Scan for the cell matching the given text and deliver its [X, Y] coordinate at center. 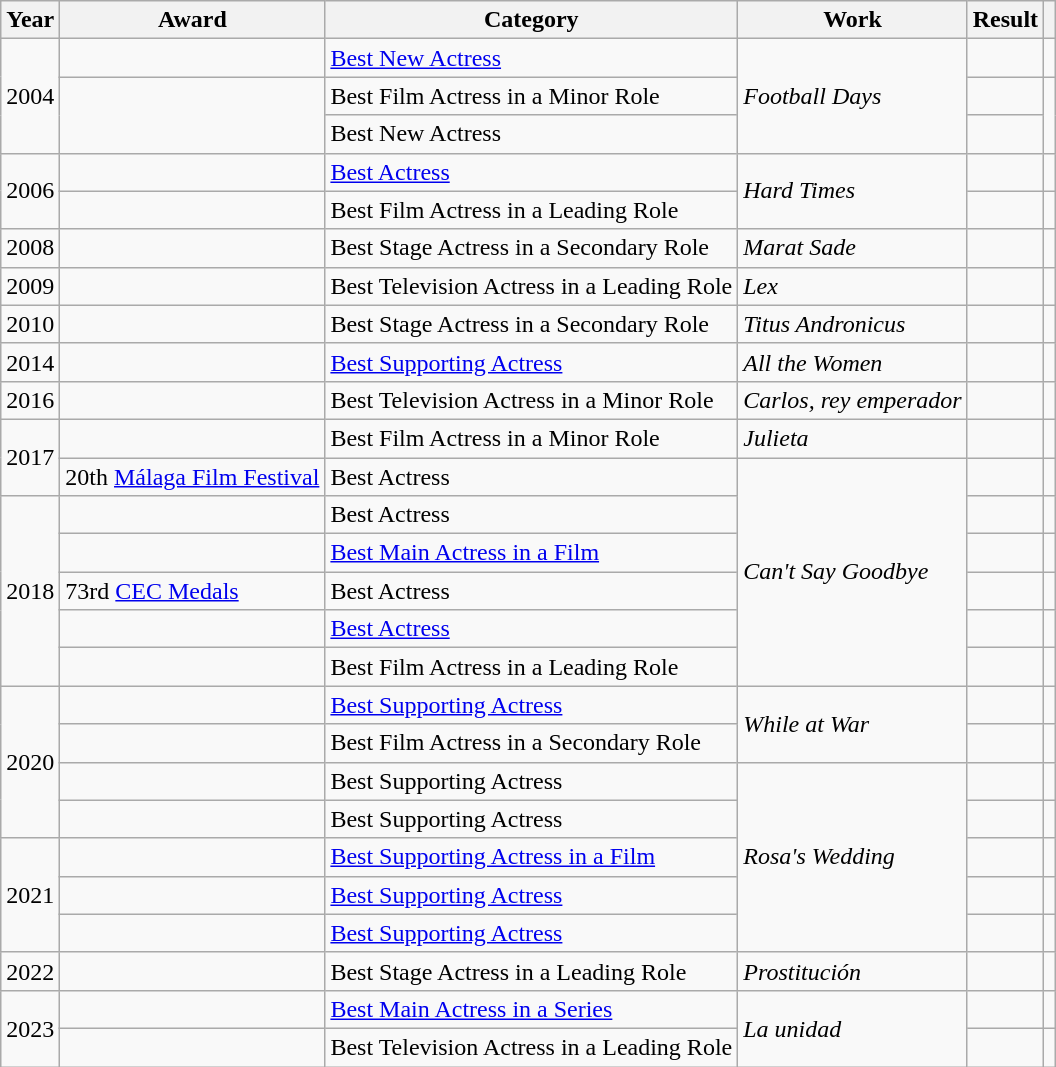
Award [192, 20]
Best Main Actress in a Series [532, 1009]
Lex [853, 286]
2021 [30, 895]
Can't Say Goodbye [853, 572]
2009 [30, 286]
2017 [30, 457]
Year [30, 20]
Hard Times [853, 191]
All the Women [853, 362]
2018 [30, 591]
20th Málaga Film Festival [192, 477]
2008 [30, 248]
Carlos, rey emperador [853, 400]
2004 [30, 96]
While at War [853, 724]
Rosa's Wedding [853, 857]
2016 [30, 400]
La unidad [853, 1028]
Best Television Actress in a Minor Role [532, 400]
Best Stage Actress in a Leading Role [532, 971]
Marat Sade [853, 248]
Work [853, 20]
2020 [30, 762]
Best Film Actress in a Secondary Role [532, 743]
Best Main Actress in a Film [532, 553]
Titus Andronicus [853, 324]
Football Days [853, 96]
73rd CEC Medals [192, 591]
2014 [30, 362]
2023 [30, 1028]
Best Supporting Actress in a Film [532, 857]
2022 [30, 971]
Result [1005, 20]
2010 [30, 324]
Category [532, 20]
Julieta [853, 438]
Prostitución [853, 971]
2006 [30, 191]
